Find where the given text appears and provide that cell's center as (X, Y) coordinate. 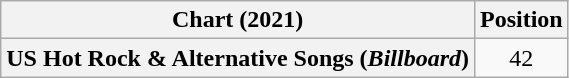
Position (521, 20)
US Hot Rock & Alternative Songs (Billboard) (238, 58)
42 (521, 58)
Chart (2021) (238, 20)
